From the cell containing the given text, extract its center point as [x, y] coordinate. 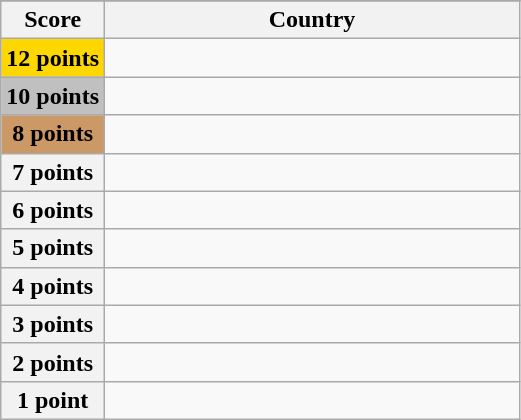
12 points [53, 58]
Score [53, 20]
6 points [53, 210]
3 points [53, 324]
4 points [53, 286]
5 points [53, 248]
Country [312, 20]
10 points [53, 96]
8 points [53, 134]
1 point [53, 400]
2 points [53, 362]
7 points [53, 172]
